Output the [x, y] coordinate of the center of the cell containing the given text.  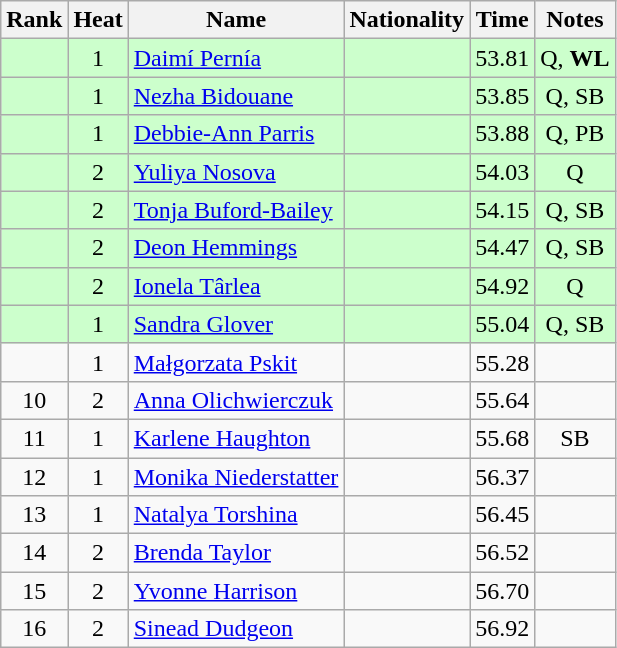
Rank [34, 20]
Time [502, 20]
15 [34, 591]
Tonja Buford-Bailey [236, 210]
53.88 [502, 134]
11 [34, 438]
Deon Hemmings [236, 248]
16 [34, 629]
Daimí Pernía [236, 58]
53.85 [502, 96]
14 [34, 553]
Ionela Târlea [236, 286]
Notes [575, 20]
Yuliya Nosova [236, 172]
Małgorzata Pskit [236, 362]
13 [34, 515]
Name [236, 20]
Brenda Taylor [236, 553]
54.15 [502, 210]
12 [34, 477]
55.28 [502, 362]
Natalya Torshina [236, 515]
Monika Niederstatter [236, 477]
55.68 [502, 438]
SB [575, 438]
54.92 [502, 286]
Karlene Haughton [236, 438]
Sandra Glover [236, 324]
Heat [98, 20]
Sinead Dudgeon [236, 629]
55.64 [502, 400]
Q, PB [575, 134]
53.81 [502, 58]
55.04 [502, 324]
Nezha Bidouane [236, 96]
10 [34, 400]
Nationality [407, 20]
54.03 [502, 172]
56.52 [502, 553]
56.37 [502, 477]
56.45 [502, 515]
54.47 [502, 248]
Anna Olichwierczuk [236, 400]
56.92 [502, 629]
Debbie-Ann Parris [236, 134]
56.70 [502, 591]
Q, WL [575, 58]
Yvonne Harrison [236, 591]
